From the cell containing the given text, extract its center point as (x, y) coordinate. 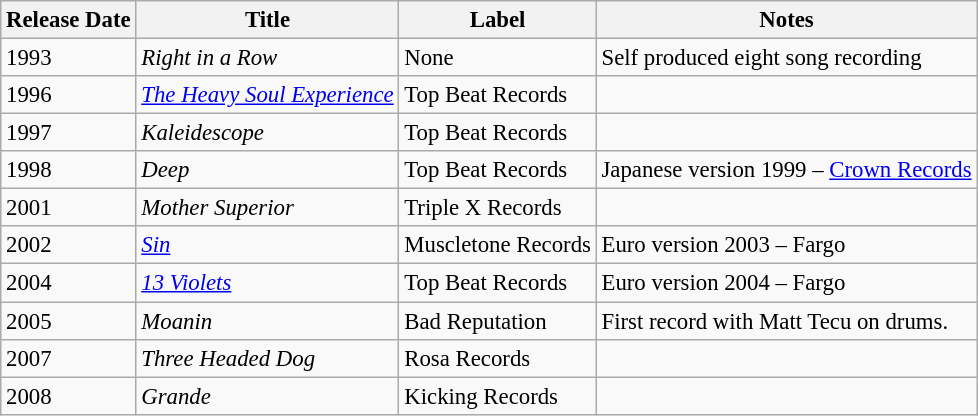
1997 (68, 133)
2002 (68, 245)
Title (268, 20)
First record with Matt Tecu on drums. (786, 321)
Triple X Records (498, 208)
Bad Reputation (498, 321)
None (498, 58)
Self produced eight song recording (786, 58)
Deep (268, 170)
2007 (68, 358)
Three Headed Dog (268, 358)
Label (498, 20)
Japanese version 1999 – Crown Records (786, 170)
Muscletone Records (498, 245)
Kaleidescope (268, 133)
Rosa Records (498, 358)
Mother Superior (268, 208)
Euro version 2004 – Fargo (786, 283)
Kicking Records (498, 396)
The Heavy Soul Experience (268, 95)
Release Date (68, 20)
Sin (268, 245)
1998 (68, 170)
2004 (68, 283)
1996 (68, 95)
Moanin (268, 321)
1993 (68, 58)
Notes (786, 20)
Right in a Row (268, 58)
13 Violets (268, 283)
2008 (68, 396)
Grande (268, 396)
2001 (68, 208)
Euro version 2003 – Fargo (786, 245)
2005 (68, 321)
